Search for the cell housing the specified text and yield its [X, Y] center coordinate. 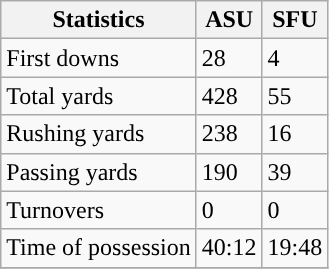
40:12 [229, 248]
28 [229, 58]
Passing yards [99, 172]
428 [229, 96]
238 [229, 134]
190 [229, 172]
Statistics [99, 20]
55 [295, 96]
Rushing yards [99, 134]
First downs [99, 58]
SFU [295, 20]
Time of possession [99, 248]
Total yards [99, 96]
16 [295, 134]
ASU [229, 20]
19:48 [295, 248]
39 [295, 172]
4 [295, 58]
Turnovers [99, 210]
